Identify which cell holds the provided text, then report its (X, Y) central coordinate. 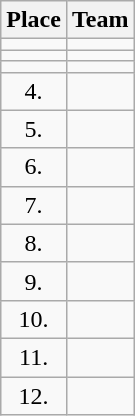
Place (34, 20)
8. (34, 243)
10. (34, 319)
9. (34, 281)
4. (34, 91)
7. (34, 205)
6. (34, 167)
Team (100, 20)
5. (34, 129)
11. (34, 357)
12. (34, 395)
